Search for the cell housing the specified text and yield its (x, y) center coordinate. 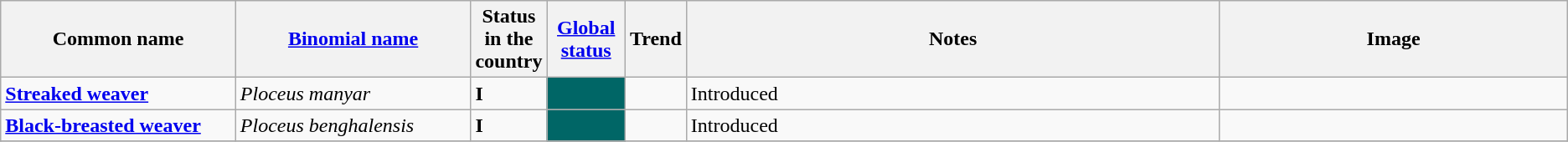
Ploceus benghalensis (353, 125)
Common name (119, 39)
Trend (655, 39)
Global status (586, 39)
Status in the country (509, 39)
Binomial name (353, 39)
Image (1394, 39)
Black-breasted weaver (119, 125)
Notes (953, 39)
Ploceus manyar (353, 94)
Streaked weaver (119, 94)
